From the cell containing the given text, extract its center point as (x, y) coordinate. 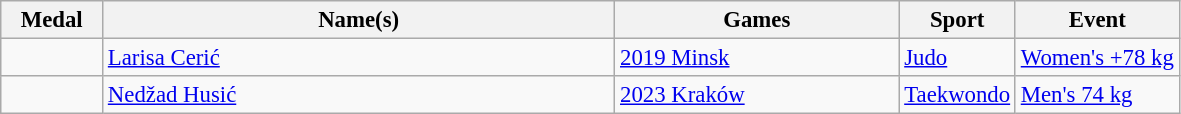
2023 Kraków (757, 95)
Nedžad Husić (359, 95)
Games (757, 20)
Event (1097, 20)
Sport (958, 20)
Name(s) (359, 20)
Larisa Cerić (359, 58)
Men's 74 kg (1097, 95)
Medal (52, 20)
Judo (958, 58)
2019 Minsk (757, 58)
Taekwondo (958, 95)
Women's +78 kg (1097, 58)
